Locate the cell with the specified text and output its [x, y] center coordinate. 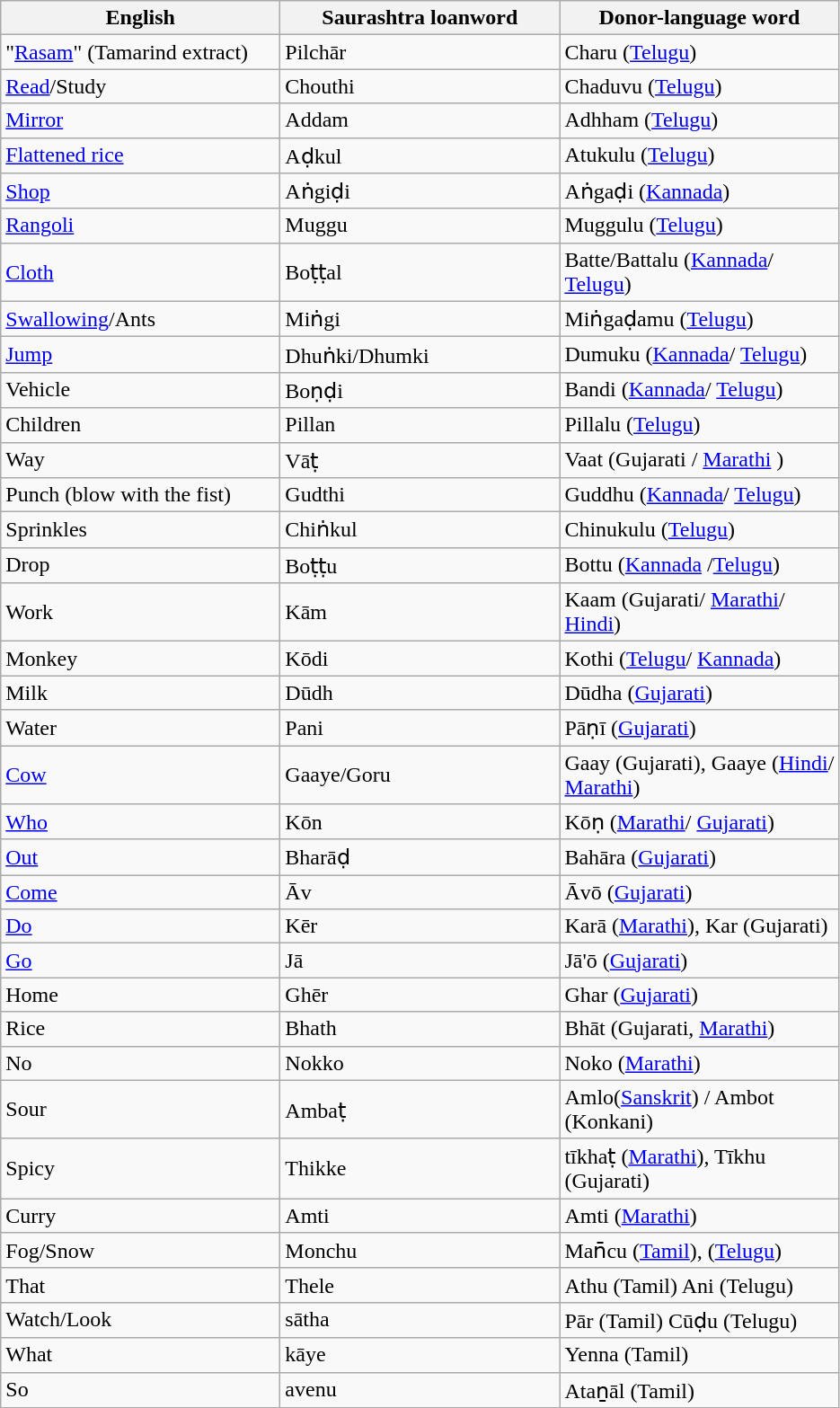
Amti (Marathi) [699, 1216]
Thikke [420, 1168]
Chouthi [420, 86]
Dūdha (Gujarati) [699, 693]
Dumuku (Kannada/ Telugu) [699, 355]
Āvō (Gujarati) [699, 892]
Spicy [140, 1168]
Ghēr [420, 995]
"Rasam" (Tamarind extract) [140, 52]
Rice [140, 1029]
Chiṅkul [420, 530]
Children [140, 425]
Who [140, 822]
kāye [420, 1355]
Mirror [140, 120]
Home [140, 995]
Milk [140, 693]
Vehicle [140, 390]
Water [140, 728]
Donor-language word [699, 18]
Kēr [420, 926]
sātha [420, 1320]
Bhath [420, 1029]
Pillalu (Telugu) [699, 425]
Jā [420, 961]
Bottu (Kannada /Telugu) [699, 565]
No [140, 1063]
Sour [140, 1109]
Ghar (Gujarati) [699, 995]
Athu (Tamil) Ani (Telugu) [699, 1285]
Pār (Tamil) Cūḍu (Telugu) [699, 1320]
Vaat (Gujarati / Marathi ) [699, 460]
Kaam (Gujarati/ Marathi/ Hindi) [699, 613]
Rangoli [140, 226]
Muggu [420, 226]
Batte/Battalu (Kannada/ Telugu) [699, 271]
Chaduvu (Telugu) [699, 86]
tīkhaṭ (Marathi), Tīkhu (Gujarati) [699, 1168]
Way [140, 460]
Kām [420, 613]
Kōn [420, 822]
Dhuṅki/Dhumki [420, 355]
Vāṭ [420, 460]
Addam [420, 120]
Charu (Telugu) [699, 52]
Miṅgi [420, 319]
Watch/Look [140, 1320]
Gaay (Gujarati), Gaaye (Hindi/ Marathi) [699, 775]
Flattened rice [140, 155]
English [140, 18]
Kōṇ (Marathi/ Gujarati) [699, 822]
Aṅgiḍi [420, 191]
Muggulu (Telugu) [699, 226]
Gudthi [420, 495]
Bandi (Kannada/ Telugu) [699, 390]
So [140, 1390]
Karā (Marathi), Kar (Gujarati) [699, 926]
Shop [140, 191]
Pani [420, 728]
Pāṇī (Gujarati) [699, 728]
Chinukulu (Telugu) [699, 530]
Gaaye/Goru [420, 775]
Bahāra (Gujarati) [699, 857]
Aḍkul [420, 155]
Pillan [420, 425]
Kōdi [420, 659]
Boṭṭal [420, 271]
Go [140, 961]
Monchu [420, 1251]
Cow [140, 775]
Man̄cu (Tamil), (Telugu) [699, 1251]
Adhham (Telugu) [699, 120]
Bharāḍ [420, 857]
Read/Study [140, 86]
Miṅgaḍamu (Telugu) [699, 319]
Jā'ō (Gujarati) [699, 961]
Ataṉāl (Tamil) [699, 1390]
Drop [140, 565]
Āv [420, 892]
Punch (blow with the fist) [140, 495]
avenu [420, 1390]
Swallowing/Ants [140, 319]
What [140, 1355]
Come [140, 892]
Do [140, 926]
Monkey [140, 659]
Kothi (Telugu/ Kannada) [699, 659]
Jump [140, 355]
Aṅgaḍi (Kannada) [699, 191]
That [140, 1285]
Atukulu (Telugu) [699, 155]
Yenna (Tamil) [699, 1355]
Out [140, 857]
Ambaṭ [420, 1109]
Guddhu (Kannada/ Telugu) [699, 495]
Boṇḍi [420, 390]
Dūdh [420, 693]
Pilchār [420, 52]
Amlo(Sanskrit) / Ambot (Konkani) [699, 1109]
Thele [420, 1285]
Bhāt (Gujarati, Marathi) [699, 1029]
Noko (Marathi) [699, 1063]
Amti [420, 1216]
Saurashtra loanword [420, 18]
Curry [140, 1216]
Nokko [420, 1063]
Cloth [140, 271]
Boṭṭu [420, 565]
Sprinkles [140, 530]
Fog/Snow [140, 1251]
Work [140, 613]
